Determine the (X, Y) coordinate at the center of the cell enclosing the given text.  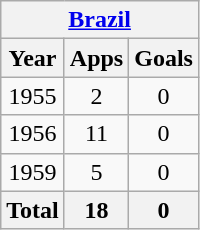
2 (96, 96)
Goals (164, 58)
Year (33, 58)
5 (96, 172)
Brazil (100, 20)
11 (96, 134)
18 (96, 210)
1956 (33, 134)
Total (33, 210)
1959 (33, 172)
1955 (33, 96)
Apps (96, 58)
